Locate the cell with the specified text and output its [X, Y] center coordinate. 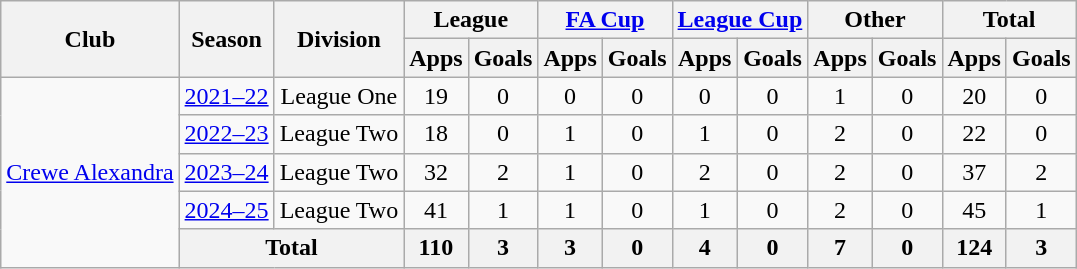
2023–24 [226, 172]
League [471, 20]
Season [226, 39]
19 [436, 96]
32 [436, 172]
Other [875, 20]
18 [436, 134]
2024–25 [226, 210]
Division [339, 39]
Club [90, 39]
124 [974, 248]
League One [339, 96]
22 [974, 134]
2021–22 [226, 96]
37 [974, 172]
7 [840, 248]
FA Cup [605, 20]
2022–23 [226, 134]
41 [436, 210]
4 [704, 248]
20 [974, 96]
110 [436, 248]
45 [974, 210]
League Cup [740, 20]
Crewe Alexandra [90, 172]
